Find where the given text appears and provide that cell's center as [X, Y] coordinate. 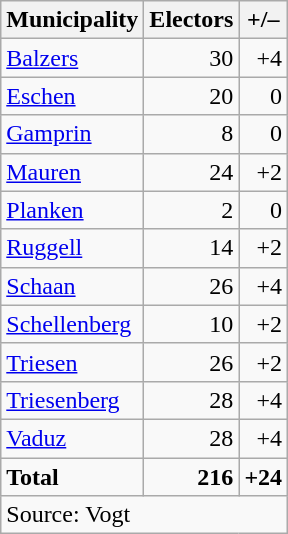
Vaduz [72, 438]
Source: Vogt [144, 515]
Total [72, 477]
Gamprin [72, 134]
Eschen [72, 96]
10 [192, 324]
Planken [72, 210]
2 [192, 210]
Electors [192, 20]
Schaan [72, 286]
+/– [264, 20]
Triesenberg [72, 400]
Municipality [72, 20]
Balzers [72, 58]
Triesen [72, 362]
Ruggell [72, 248]
14 [192, 248]
216 [192, 477]
30 [192, 58]
8 [192, 134]
Schellenberg [72, 324]
20 [192, 96]
24 [192, 172]
+24 [264, 477]
Mauren [72, 172]
